Return (x, y) of the center of cell containing provided text 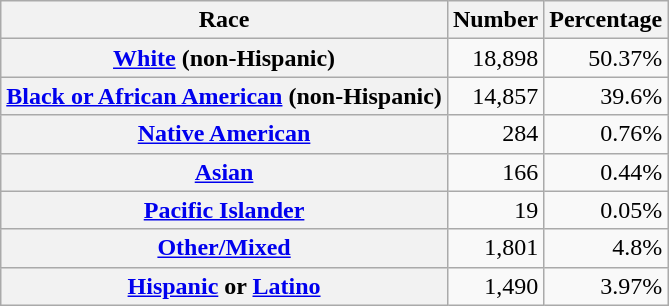
39.6% (606, 96)
Hispanic or Latino (224, 286)
284 (495, 134)
Other/Mixed (224, 248)
166 (495, 172)
4.8% (606, 248)
0.05% (606, 210)
White (non-Hispanic) (224, 58)
1,490 (495, 286)
14,857 (495, 96)
1,801 (495, 248)
Pacific Islander (224, 210)
Number (495, 20)
0.44% (606, 172)
50.37% (606, 58)
18,898 (495, 58)
Percentage (606, 20)
Race (224, 20)
0.76% (606, 134)
3.97% (606, 286)
19 (495, 210)
Native American (224, 134)
Asian (224, 172)
Black or African American (non-Hispanic) (224, 96)
